Determine the [X, Y] coordinate at the center of the cell enclosing the given text.  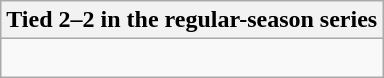
Tied 2–2 in the regular-season series [192, 20]
